Output the (x, y) coordinate of the center of the cell containing the given text.  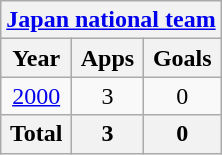
Goals (182, 58)
Year (36, 58)
Apps (108, 58)
2000 (36, 96)
Japan national team (111, 20)
Total (36, 134)
